Capture the cell that displays the provided text and extract its [x, y] central coordinate. 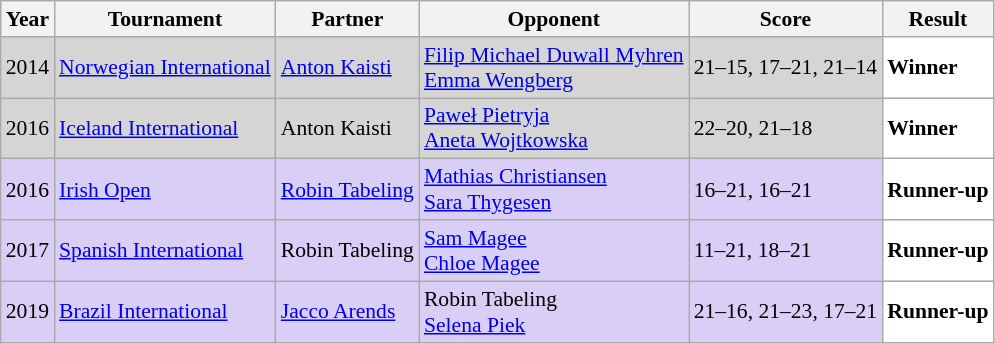
2017 [28, 250]
Partner [348, 19]
Sam Magee Chloe Magee [554, 250]
Result [938, 19]
2014 [28, 68]
2019 [28, 312]
Robin Tabeling Selena Piek [554, 312]
Filip Michael Duwall Myhren Emma Wengberg [554, 68]
Mathias Christiansen Sara Thygesen [554, 190]
Opponent [554, 19]
22–20, 21–18 [786, 128]
21–16, 21–23, 17–21 [786, 312]
11–21, 18–21 [786, 250]
21–15, 17–21, 21–14 [786, 68]
Year [28, 19]
16–21, 16–21 [786, 190]
Iceland International [165, 128]
Tournament [165, 19]
Score [786, 19]
Brazil International [165, 312]
Irish Open [165, 190]
Norwegian International [165, 68]
Spanish International [165, 250]
Jacco Arends [348, 312]
Paweł Pietryja Aneta Wojtkowska [554, 128]
